From the cell containing the given text, extract its center point as [x, y] coordinate. 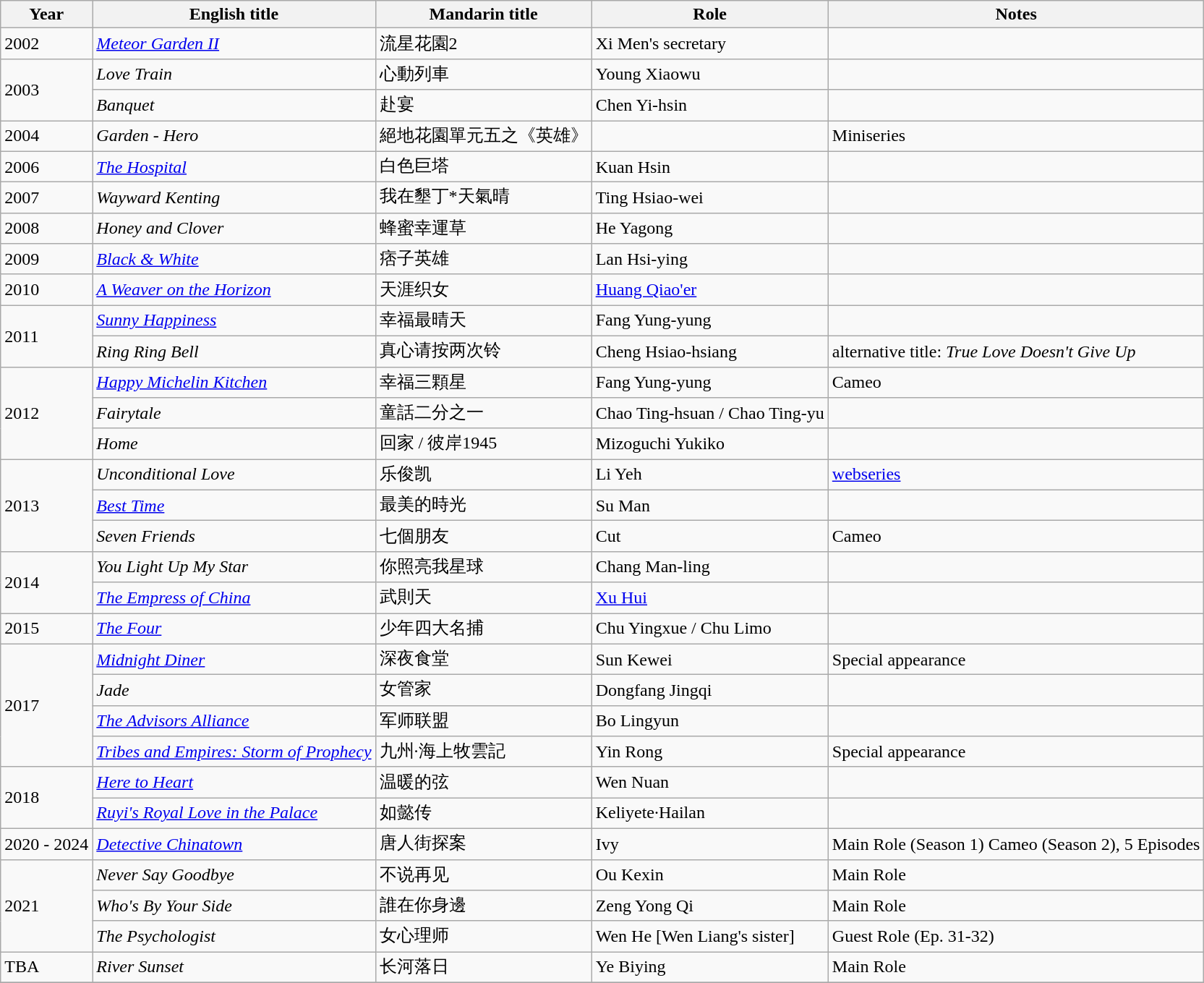
痞子英雄 [483, 259]
Chen Yi-hsin [710, 106]
九州·海上牧雲記 [483, 752]
武則天 [483, 597]
Happy Michelin Kitchen [234, 382]
2009 [46, 259]
Tribes and Empires: Storm of Prophecy [234, 752]
Ruyi's Royal Love in the Palace [234, 813]
Never Say Goodbye [234, 875]
心動列車 [483, 74]
Banquet [234, 106]
Garden - Hero [234, 136]
He Yagong [710, 229]
流星花園2 [483, 43]
English title [234, 14]
Xu Hui [710, 597]
Ye Biying [710, 968]
长河落日 [483, 968]
You Light Up My Star [234, 567]
女管家 [483, 690]
Midnight Diner [234, 660]
Zeng Yong Qi [710, 906]
2013 [46, 506]
Ou Kexin [710, 875]
2010 [46, 289]
天涯织女 [483, 289]
2004 [46, 136]
不说再见 [483, 875]
Lan Hsi-ying [710, 259]
Love Train [234, 74]
最美的時光 [483, 505]
Seven Friends [234, 537]
Bo Lingyun [710, 720]
Main Role (Season 1) Cameo (Season 2), 5 Episodes [1016, 843]
Best Time [234, 505]
A Weaver on the Horizon [234, 289]
Mandarin title [483, 14]
The Hospital [234, 166]
2020 - 2024 [46, 843]
深夜食堂 [483, 660]
The Advisors Alliance [234, 720]
女心理师 [483, 936]
2003 [46, 90]
Who's By Your Side [234, 906]
webseries [1016, 475]
Here to Heart [234, 783]
2007 [46, 198]
Chu Yingxue / Chu Limo [710, 629]
Xi Men's secretary [710, 43]
白色巨塔 [483, 166]
Year [46, 14]
alternative title: True Love Doesn't Give Up [1016, 352]
Wayward Kenting [234, 198]
Ivy [710, 843]
蜂蜜幸運草 [483, 229]
回家 / 彼岸1945 [483, 444]
絕地花園單元五之《英雄》 [483, 136]
Ting Hsiao-wei [710, 198]
Wen Nuan [710, 783]
Yin Rong [710, 752]
Sunny Happiness [234, 321]
七個朋友 [483, 537]
Cheng Hsiao-hsiang [710, 352]
Huang Qiao'er [710, 289]
Young Xiaowu [710, 74]
Role [710, 14]
The Empress of China [234, 597]
幸福三顆星 [483, 382]
童話二分之一 [483, 414]
幸福最晴天 [483, 321]
2017 [46, 705]
Black & White [234, 259]
Sun Kewei [710, 660]
2011 [46, 336]
The Four [234, 629]
Jade [234, 690]
Detective Chinatown [234, 843]
2006 [46, 166]
Guest Role (Ep. 31-32) [1016, 936]
少年四大名捕 [483, 629]
Notes [1016, 14]
TBA [46, 968]
唐人街探案 [483, 843]
2012 [46, 413]
Fairytale [234, 414]
River Sunset [234, 968]
2008 [46, 229]
Miniseries [1016, 136]
Home [234, 444]
Honey and Clover [234, 229]
2018 [46, 797]
2021 [46, 906]
Li Yeh [710, 475]
誰在你身邊 [483, 906]
赴宴 [483, 106]
乐俊凯 [483, 475]
2015 [46, 629]
我在墾丁*天氣晴 [483, 198]
Meteor Garden II [234, 43]
Unconditional Love [234, 475]
你照亮我星球 [483, 567]
2002 [46, 43]
Chao Ting-hsuan / Chao Ting-yu [710, 414]
Keliyete·Hailan [710, 813]
Ring Ring Bell [234, 352]
Dongfang Jingqi [710, 690]
Chang Man-ling [710, 567]
Cut [710, 537]
如懿传 [483, 813]
Wen He [Wen Liang's sister] [710, 936]
Mizoguchi Yukiko [710, 444]
军师联盟 [483, 720]
温暖的弦 [483, 783]
2014 [46, 582]
Su Man [710, 505]
The Psychologist [234, 936]
真心请按两次铃 [483, 352]
Kuan Hsin [710, 166]
